Pinpoint the cell where the given text exists, returning its [X, Y] midpoint coordinate. 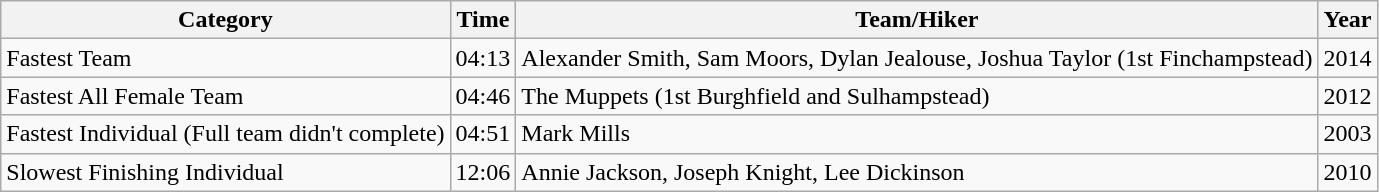
Slowest Finishing Individual [226, 172]
04:51 [483, 134]
2014 [1348, 58]
04:13 [483, 58]
Team/Hiker [917, 20]
The Muppets (1st Burghfield and Sulhampstead) [917, 96]
Category [226, 20]
Fastest Individual (Full team didn't complete) [226, 134]
Fastest Team [226, 58]
2012 [1348, 96]
Mark Mills [917, 134]
2003 [1348, 134]
Fastest All Female Team [226, 96]
12:06 [483, 172]
Time [483, 20]
Year [1348, 20]
2010 [1348, 172]
Annie Jackson, Joseph Knight, Lee Dickinson [917, 172]
Alexander Smith, Sam Moors, Dylan Jealouse, Joshua Taylor (1st Finchampstead) [917, 58]
04:46 [483, 96]
